Extract the [x, y] coordinate from the center of the cell holding the provided text.  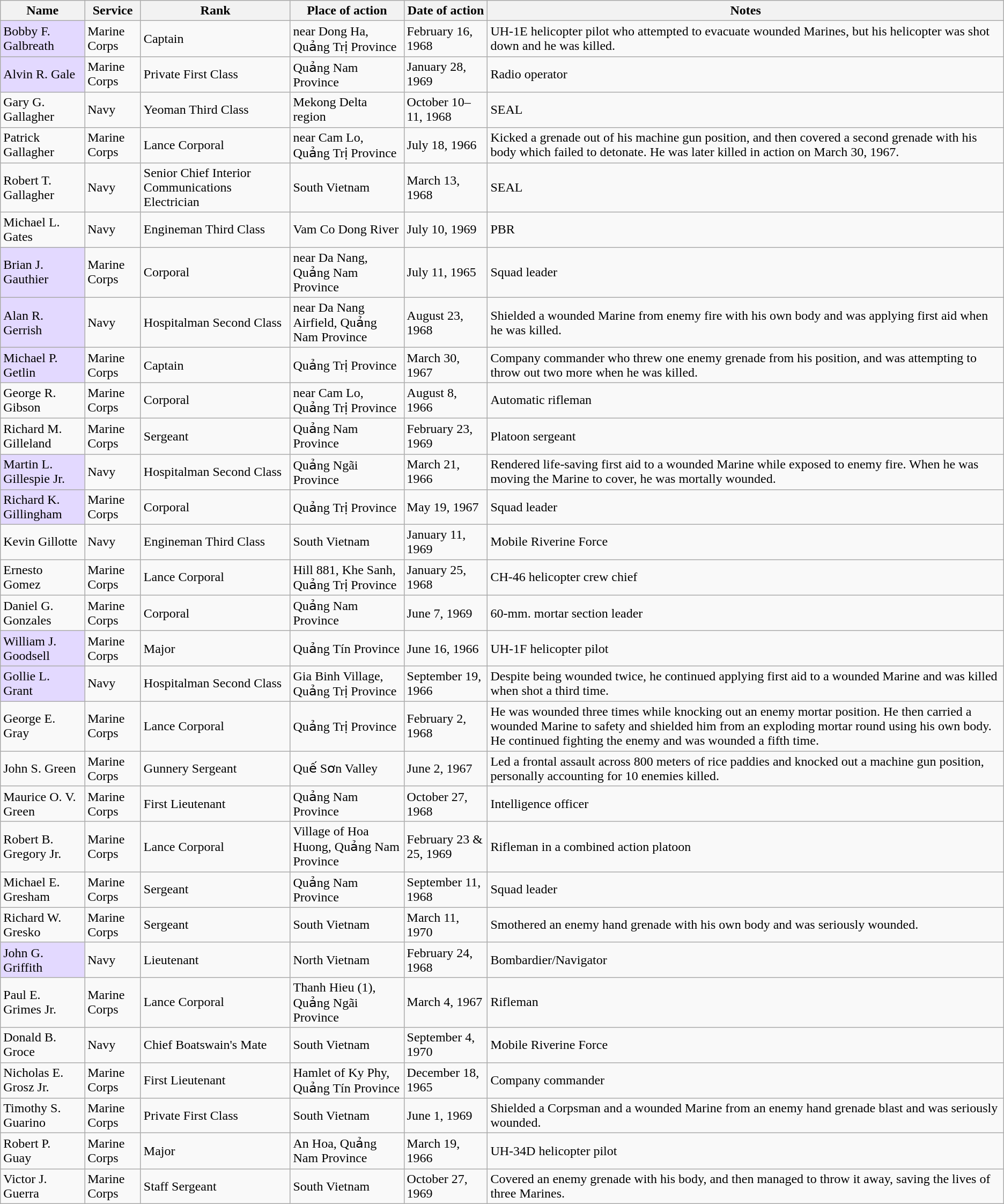
Rifleman in a combined action platoon [745, 847]
Gia Binh Village, Quảng Trị Province [347, 684]
Company commander who threw one enemy grenade from his position, and was attempting to throw out two more when he was killed. [745, 365]
December 18, 1965 [446, 1081]
Village of Hoa Huong, Quảng Nam Province [347, 847]
July 11, 1965 [446, 273]
Bombardier/Navigator [745, 959]
February 23, 1969 [446, 436]
Michael E. Gresham [43, 890]
Brian J. Gauthier [43, 273]
October 27, 1968 [446, 804]
Shielded a wounded Marine from enemy fire with his own body and was applying first aid when he was killed. [745, 322]
Notes [745, 11]
Rank [216, 11]
February 24, 1968 [446, 959]
July 18, 1966 [446, 145]
Shielded a Corpsman and a wounded Marine from an enemy hand grenade blast and was seriously wounded. [745, 1116]
UH-34D helicopter pilot [745, 1151]
Kevin Gillotte [43, 542]
Rifleman [745, 1002]
Thanh Hieu (1), Quảng Ngãi Province [347, 1002]
CH-46 helicopter crew chief [745, 577]
Donald B. Groce [43, 1045]
Senior Chief Interior Communications Electrician [216, 188]
Chief Boatswain's Mate [216, 1045]
Alvin R. Gale [43, 74]
Quế Sơn Valley [347, 768]
Covered an enemy grenade with his body, and then managed to throw it away, saving the lives of three Marines. [745, 1186]
June 7, 1969 [446, 613]
Rendered life-saving first aid to a wounded Marine while exposed to enemy fire. When he was moving the Marine to cover, he was mortally wounded. [745, 472]
Yeoman Third Class [216, 109]
October 10–11, 1968 [446, 109]
October 27, 1969 [446, 1186]
Vam Co Dong River [347, 230]
Quảng Tín Province [347, 648]
60-mm. mortar section leader [745, 613]
June 1, 1969 [446, 1116]
Lieutenant [216, 959]
UH-1F helicopter pilot [745, 648]
March 21, 1966 [446, 472]
Hill 881, Khe Sanh, Quảng Trị Province [347, 577]
Name [43, 11]
Timothy S. Guarino [43, 1116]
Gollie L. Grant [43, 684]
Gary G. Gallagher [43, 109]
Hamlet of Ky Phy, Quảng Tín Province [347, 1081]
Service [113, 11]
Mekong Delta region [347, 109]
near Da Nang Airfield, Quảng Nam Province [347, 322]
Richard K. Gillingham [43, 508]
An Hoa, Quảng Nam Province [347, 1151]
Despite being wounded twice, he continued applying first aid to a wounded Marine and was killed when shot a third time. [745, 684]
John G. Griffith [43, 959]
Place of action [347, 11]
September 4, 1970 [446, 1045]
Led a frontal assault across 800 meters of rice paddies and knocked out a machine gun position, personally accounting for 10 enemies killed. [745, 768]
near Da Nang, Quảng Nam Province [347, 273]
September 19, 1966 [446, 684]
Quảng Ngãi Province [347, 472]
Radio operator [745, 74]
February 16, 1968 [446, 39]
Smothered an enemy hand grenade with his own body and was seriously wounded. [745, 925]
March 13, 1968 [446, 188]
January 11, 1969 [446, 542]
Nicholas E. Grosz Jr. [43, 1081]
March 11, 1970 [446, 925]
June 2, 1967 [446, 768]
Patrick Gallagher [43, 145]
Daniel G. Gonzales [43, 613]
near Dong Ha, Quảng Trị Province [347, 39]
UH-1E helicopter pilot who attempted to evacuate wounded Marines, but his helicopter was shot down and he was killed. [745, 39]
Alan R. Gerrish [43, 322]
Michael P. Getlin [43, 365]
Platoon sergeant [745, 436]
June 16, 1966 [446, 648]
May 19, 1967 [446, 508]
July 10, 1969 [446, 230]
Company commander [745, 1081]
Ernesto Gomez [43, 577]
March 30, 1967 [446, 365]
William J. Goodsell [43, 648]
March 4, 1967 [446, 1002]
September 11, 1968 [446, 890]
Bobby F. Galbreath [43, 39]
February 23 & 25, 1969 [446, 847]
North Vietnam [347, 959]
Martin L. Gillespie Jr. [43, 472]
August 8, 1966 [446, 400]
Maurice O. V. Green [43, 804]
Automatic rifleman [745, 400]
Date of action [446, 11]
Gunnery Sergeant [216, 768]
Michael L. Gates [43, 230]
January 25, 1968 [446, 577]
Robert B. Gregory Jr. [43, 847]
George R. Gibson [43, 400]
Paul E. Grimes Jr. [43, 1002]
George E. Gray [43, 726]
John S. Green [43, 768]
August 23, 1968 [446, 322]
Victor J. Guerra [43, 1186]
Robert T. Gallagher [43, 188]
Richard M. Gilleland [43, 436]
Staff Sergeant [216, 1186]
Richard W. Gresko [43, 925]
January 28, 1969 [446, 74]
PBR [745, 230]
March 19, 1966 [446, 1151]
February 2, 1968 [446, 726]
Intelligence officer [745, 804]
Robert P. Guay [43, 1151]
